From the cell containing the given text, extract its center point as (x, y) coordinate. 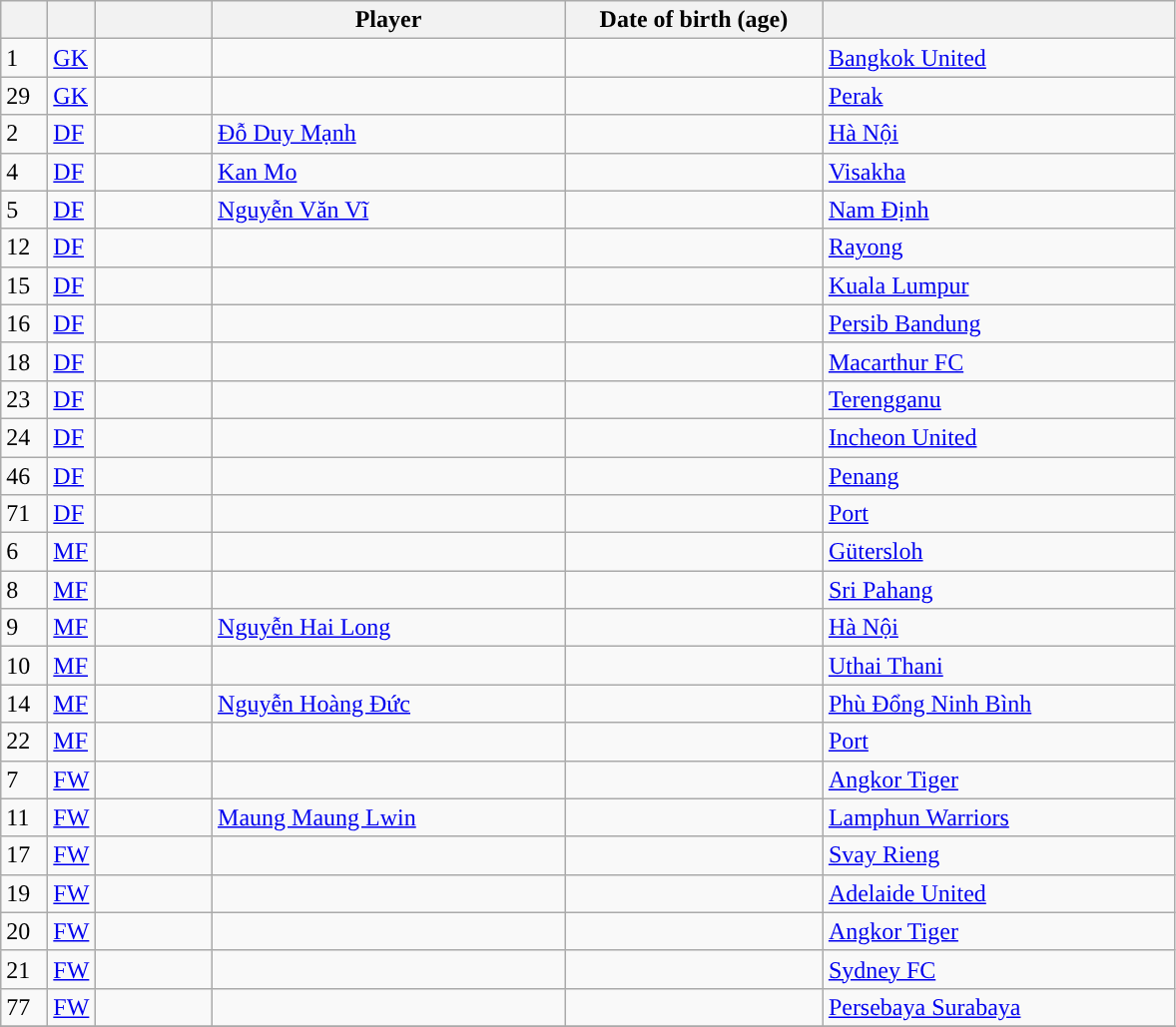
Adelaide United (998, 893)
20 (24, 931)
Đỗ Duy Mạnh (389, 134)
1 (24, 58)
29 (24, 96)
Kan Mo (389, 172)
14 (24, 704)
5 (24, 210)
Terengganu (998, 399)
Lamphun Warriors (998, 817)
18 (24, 361)
24 (24, 437)
9 (24, 628)
Nam Định (998, 210)
Persib Bandung (998, 323)
Kuala Lumpur (998, 285)
8 (24, 590)
19 (24, 893)
Player (389, 20)
4 (24, 172)
Persebaya Surabaya (998, 1007)
16 (24, 323)
12 (24, 248)
77 (24, 1007)
Svay Rieng (998, 855)
46 (24, 476)
23 (24, 399)
6 (24, 552)
11 (24, 817)
7 (24, 779)
2 (24, 134)
Visakha (998, 172)
Date of birth (age) (695, 20)
21 (24, 969)
71 (24, 514)
Nguyễn Hai Long (389, 628)
17 (24, 855)
Sydney FC (998, 969)
Penang (998, 476)
Rayong (998, 248)
Uthai Thani (998, 666)
10 (24, 666)
Nguyễn Văn Vĩ (389, 210)
Incheon United (998, 437)
Gütersloh (998, 552)
Maung Maung Lwin (389, 817)
15 (24, 285)
Nguyễn Hoàng Đức (389, 704)
22 (24, 742)
Bangkok United (998, 58)
Macarthur FC (998, 361)
Phù Đổng Ninh Bình (998, 704)
Sri Pahang (998, 590)
Perak (998, 96)
